Return [X, Y] of the center of cell containing provided text 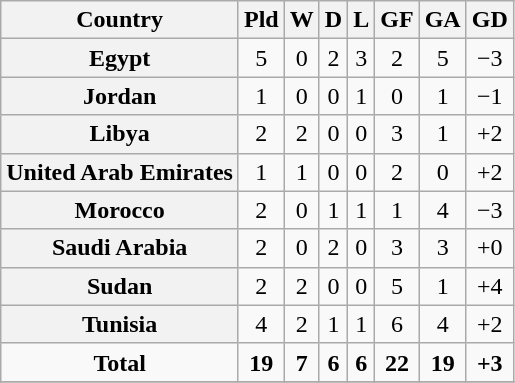
Jordan [120, 96]
United Arab Emirates [120, 172]
+0 [490, 248]
D [333, 20]
+3 [490, 362]
Pld [261, 20]
GF [397, 20]
Sudan [120, 286]
W [302, 20]
Morocco [120, 210]
Total [120, 362]
GD [490, 20]
Tunisia [120, 324]
+4 [490, 286]
GA [442, 20]
Egypt [120, 58]
Libya [120, 134]
22 [397, 362]
L [362, 20]
−1 [490, 96]
7 [302, 362]
Country [120, 20]
Saudi Arabia [120, 248]
